Locate the cell with the specified text and output its [x, y] center coordinate. 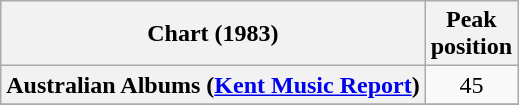
Chart (1983) [213, 34]
45 [471, 85]
Peak position [471, 34]
Australian Albums (Kent Music Report) [213, 85]
